Return the (x, y) coordinate for the center point of the cell that contains the specified text.  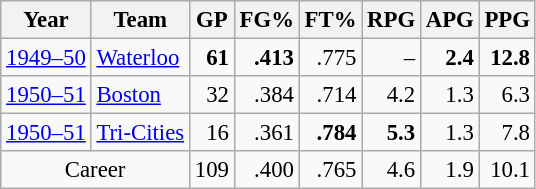
16 (212, 133)
Team (140, 20)
1949–50 (46, 58)
RPG (392, 20)
Tri-Cities (140, 133)
Boston (140, 95)
61 (212, 58)
Waterloo (140, 58)
.784 (330, 133)
10.1 (507, 170)
6.3 (507, 95)
Career (96, 170)
12.8 (507, 58)
.714 (330, 95)
.361 (266, 133)
– (392, 58)
Year (46, 20)
.384 (266, 95)
32 (212, 95)
APG (450, 20)
2.4 (450, 58)
7.8 (507, 133)
4.6 (392, 170)
5.3 (392, 133)
PPG (507, 20)
.775 (330, 58)
GP (212, 20)
FG% (266, 20)
.400 (266, 170)
109 (212, 170)
FT% (330, 20)
.765 (330, 170)
4.2 (392, 95)
1.9 (450, 170)
.413 (266, 58)
